Return the (x, y) coordinate for the center point of the cell that contains the specified text.  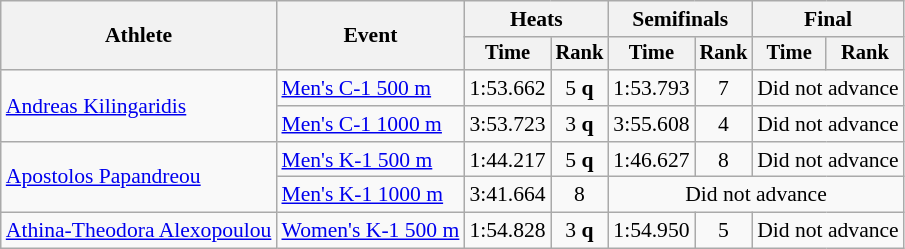
Men's C-1 500 m (370, 88)
Men's K-1 1000 m (370, 195)
Apostolos Papandreou (139, 178)
1:46.627 (651, 160)
7 (724, 88)
1:54.950 (651, 231)
1:54.828 (507, 231)
4 (724, 124)
3:55.608 (651, 124)
Andreas Kilingaridis (139, 106)
1:53.662 (507, 88)
Men's K-1 500 m (370, 160)
Final (828, 19)
Athina-Theodora Alexopoulou (139, 231)
Heats (536, 19)
3:41.664 (507, 195)
Athlete (139, 36)
1:53.793 (651, 88)
Women's K-1 500 m (370, 231)
Men's C-1 1000 m (370, 124)
5 (724, 231)
1:44.217 (507, 160)
Event (370, 36)
Semifinals (680, 19)
3:53.723 (507, 124)
